Detect which cell encompasses the target text, then output its [x, y] center coordinate. 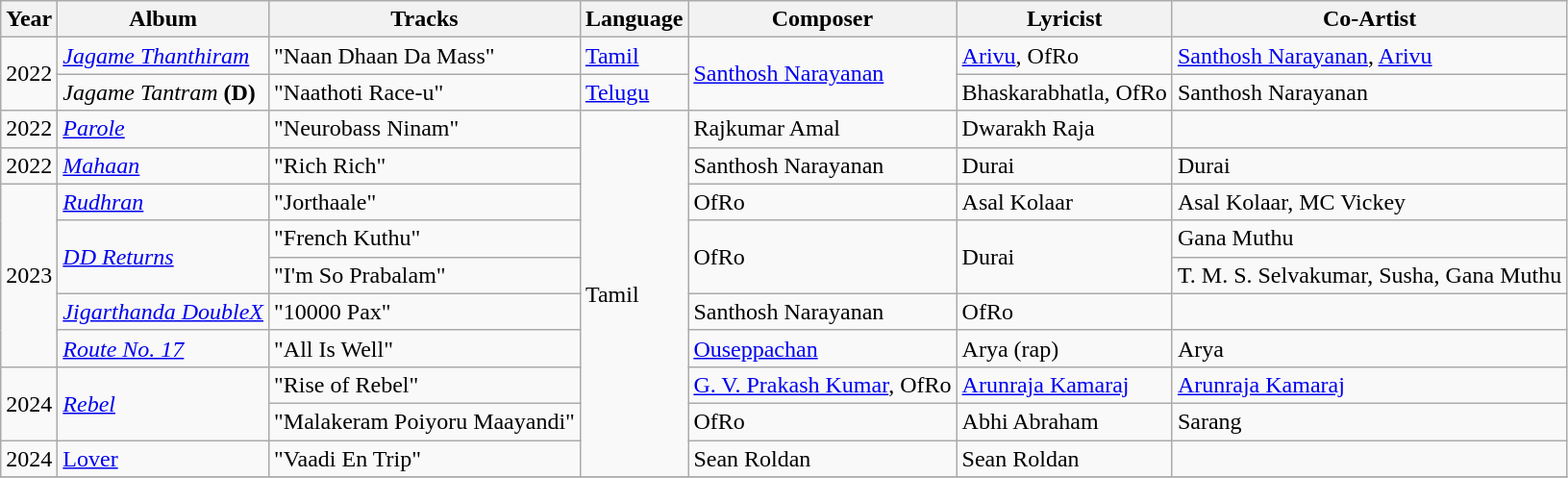
"French Kuthu" [425, 239]
Album [163, 19]
Parole [163, 129]
Ouseppachan [823, 348]
Dwarakh Raja [1064, 129]
Gana Muthu [1369, 239]
Year [29, 19]
Route No. 17 [163, 348]
Rajkumar Amal [823, 129]
Santhosh Narayanan, Arivu [1369, 56]
Arya (rap) [1064, 348]
"Neurobass Ninam" [425, 129]
Telugu [634, 92]
"10000 Pax" [425, 312]
"Rich Rich" [425, 165]
Jigarthanda DoubleX [163, 312]
"Naan Dhaan Da Mass" [425, 56]
Jagame Thanthiram [163, 56]
Rebel [163, 403]
Composer [823, 19]
Lover [163, 459]
Tracks [425, 19]
"Malakeram Poiyoru Maayandi" [425, 421]
Arivu, OfRo [1064, 56]
"Rise of Rebel" [425, 385]
Rudhran [163, 202]
"Vaadi En Trip" [425, 459]
Sarang [1369, 421]
G. V. Prakash Kumar, OfRo [823, 385]
T. M. S. Selvakumar, Susha, Gana Muthu [1369, 275]
Jagame Tantram (D) [163, 92]
2023 [29, 275]
"Jorthaale" [425, 202]
Lyricist [1064, 19]
Mahaan [163, 165]
"Naathoti Race-u" [425, 92]
"I'm So Prabalam" [425, 275]
Asal Kolaar, MC Vickey [1369, 202]
Arya [1369, 348]
Language [634, 19]
Abhi Abraham [1064, 421]
Co-Artist [1369, 19]
Asal Kolaar [1064, 202]
"All Is Well" [425, 348]
Bhaskarabhatla, OfRo [1064, 92]
DD Returns [163, 257]
